From the cell containing the given text, extract its center point as [x, y] coordinate. 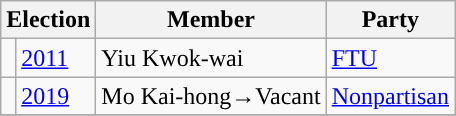
2011 [56, 58]
Nonpartisan [390, 96]
FTU [390, 58]
Party [390, 20]
Mo Kai-hong→Vacant [211, 96]
Election [48, 20]
2019 [56, 96]
Yiu Kwok-wai [211, 58]
Member [211, 20]
